Scan for the cell matching the given text and deliver its (X, Y) coordinate at center. 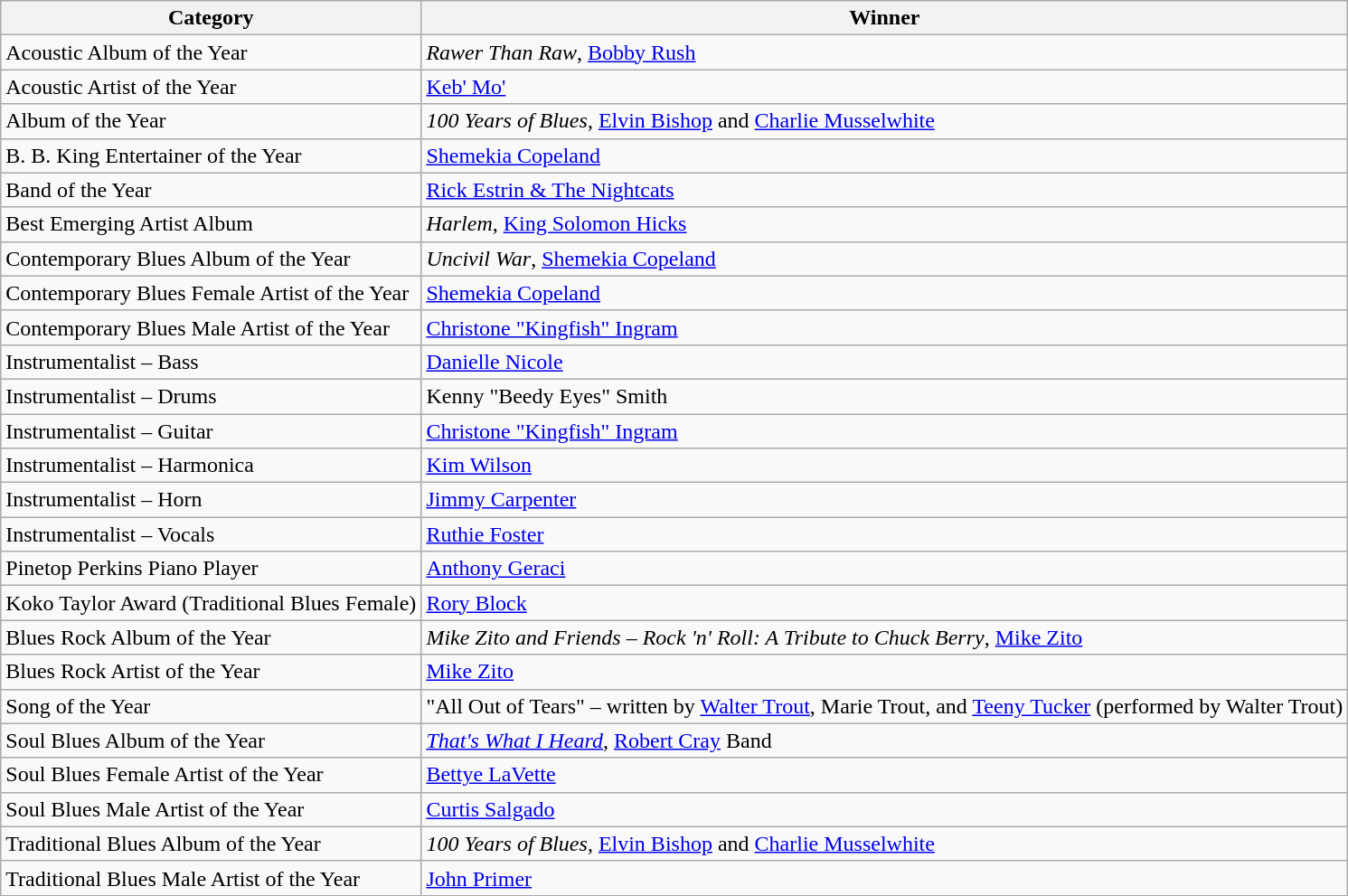
Traditional Blues Male Artist of the Year (212, 878)
B. B. King Entertainer of the Year (212, 156)
Instrumentalist – Guitar (212, 431)
Soul Blues Male Artist of the Year (212, 809)
Traditional Blues Album of the Year (212, 844)
Best Emerging Artist Album (212, 224)
Koko Taylor Award (Traditional Blues Female) (212, 603)
Rawer Than Raw, Bobby Rush (884, 52)
Pinetop Perkins Piano Player (212, 569)
Uncivil War, Shemekia Copeland (884, 259)
Blues Rock Album of the Year (212, 637)
Jimmy Carpenter (884, 500)
Instrumentalist – Vocals (212, 534)
Instrumentalist – Bass (212, 362)
Album of the Year (212, 121)
Acoustic Album of the Year (212, 52)
Rory Block (884, 603)
"All Out of Tears" – written by Walter Trout, Marie Trout, and Teeny Tucker (performed by Walter Trout) (884, 706)
Kenny "Beedy Eyes" Smith (884, 396)
Winner (884, 18)
Harlem, King Solomon Hicks (884, 224)
Instrumentalist – Harmonica (212, 466)
Instrumentalist – Drums (212, 396)
Soul Blues Female Artist of the Year (212, 775)
Anthony Geraci (884, 569)
That's What I Heard, Robert Cray Band (884, 740)
Contemporary Blues Male Artist of the Year (212, 327)
Mike Zito (884, 672)
Ruthie Foster (884, 534)
Contemporary Blues Album of the Year (212, 259)
Instrumentalist – Horn (212, 500)
Soul Blues Album of the Year (212, 740)
Contemporary Blues Female Artist of the Year (212, 293)
Curtis Salgado (884, 809)
Acoustic Artist of the Year (212, 87)
Blues Rock Artist of the Year (212, 672)
Song of the Year (212, 706)
Bettye LaVette (884, 775)
Band of the Year (212, 190)
Kim Wilson (884, 466)
Keb' Mo' (884, 87)
Rick Estrin & The Nightcats (884, 190)
Danielle Nicole (884, 362)
John Primer (884, 878)
Category (212, 18)
Mike Zito and Friends – Rock 'n' Roll: A Tribute to Chuck Berry, Mike Zito (884, 637)
